Find where the given text appears and provide that cell's center as (X, Y) coordinate. 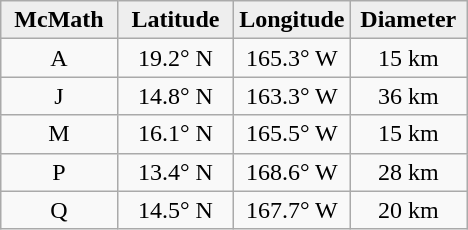
J (59, 96)
167.7° W (292, 210)
168.6° W (292, 172)
165.5° W (292, 134)
13.4° N (175, 172)
16.1° N (175, 134)
Q (59, 210)
A (59, 58)
M (59, 134)
20 km (408, 210)
28 km (408, 172)
14.8° N (175, 96)
163.3° W (292, 96)
14.5° N (175, 210)
Diameter (408, 20)
19.2° N (175, 58)
P (59, 172)
McMath (59, 20)
36 km (408, 96)
165.3° W (292, 58)
Latitude (175, 20)
Longitude (292, 20)
